Search for the cell housing the specified text and yield its (x, y) center coordinate. 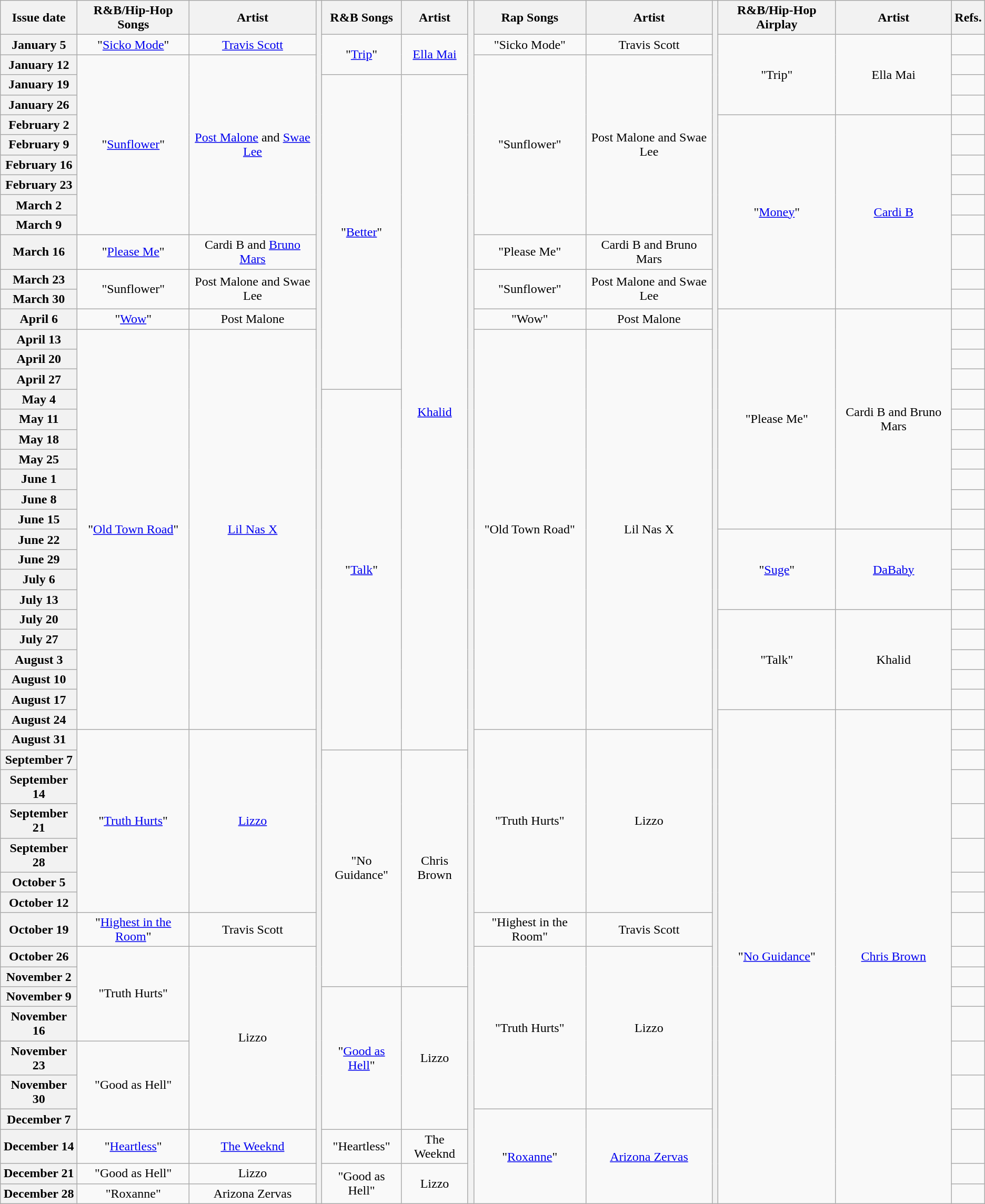
September 7 (39, 760)
August 31 (39, 740)
April 20 (39, 359)
"Suge" (777, 569)
September 14 (39, 787)
February 9 (39, 145)
September 28 (39, 855)
July 13 (39, 599)
September 21 (39, 821)
R&B/Hip-Hop Songs (134, 18)
February 16 (39, 165)
May 18 (39, 439)
August 10 (39, 680)
February 2 (39, 125)
March 30 (39, 299)
February 23 (39, 185)
November 9 (39, 997)
July 27 (39, 640)
December 14 (39, 1147)
April 6 (39, 319)
April 13 (39, 339)
November 2 (39, 977)
"Money" (777, 212)
June 8 (39, 499)
November 30 (39, 1092)
October 12 (39, 902)
January 19 (39, 85)
August 3 (39, 660)
Issue date (39, 18)
June 22 (39, 539)
May 4 (39, 399)
October 5 (39, 882)
July 6 (39, 579)
Rap Songs (529, 18)
DaBaby (893, 569)
R&B/Hip-Hop Airplay (777, 18)
May 25 (39, 459)
June 1 (39, 479)
January 26 (39, 105)
Refs. (968, 18)
November 23 (39, 1058)
July 20 (39, 620)
March 9 (39, 225)
December 21 (39, 1173)
December 28 (39, 1193)
June 15 (39, 519)
December 7 (39, 1119)
August 17 (39, 700)
Cardi B (893, 212)
May 11 (39, 419)
January 12 (39, 65)
November 16 (39, 1024)
October 26 (39, 956)
April 27 (39, 379)
March 2 (39, 205)
August 24 (39, 720)
"Better" (361, 232)
October 19 (39, 929)
March 23 (39, 279)
R&B Songs (361, 18)
June 29 (39, 559)
March 16 (39, 251)
January 5 (39, 45)
